From the cell containing the given text, extract its center point as (X, Y) coordinate. 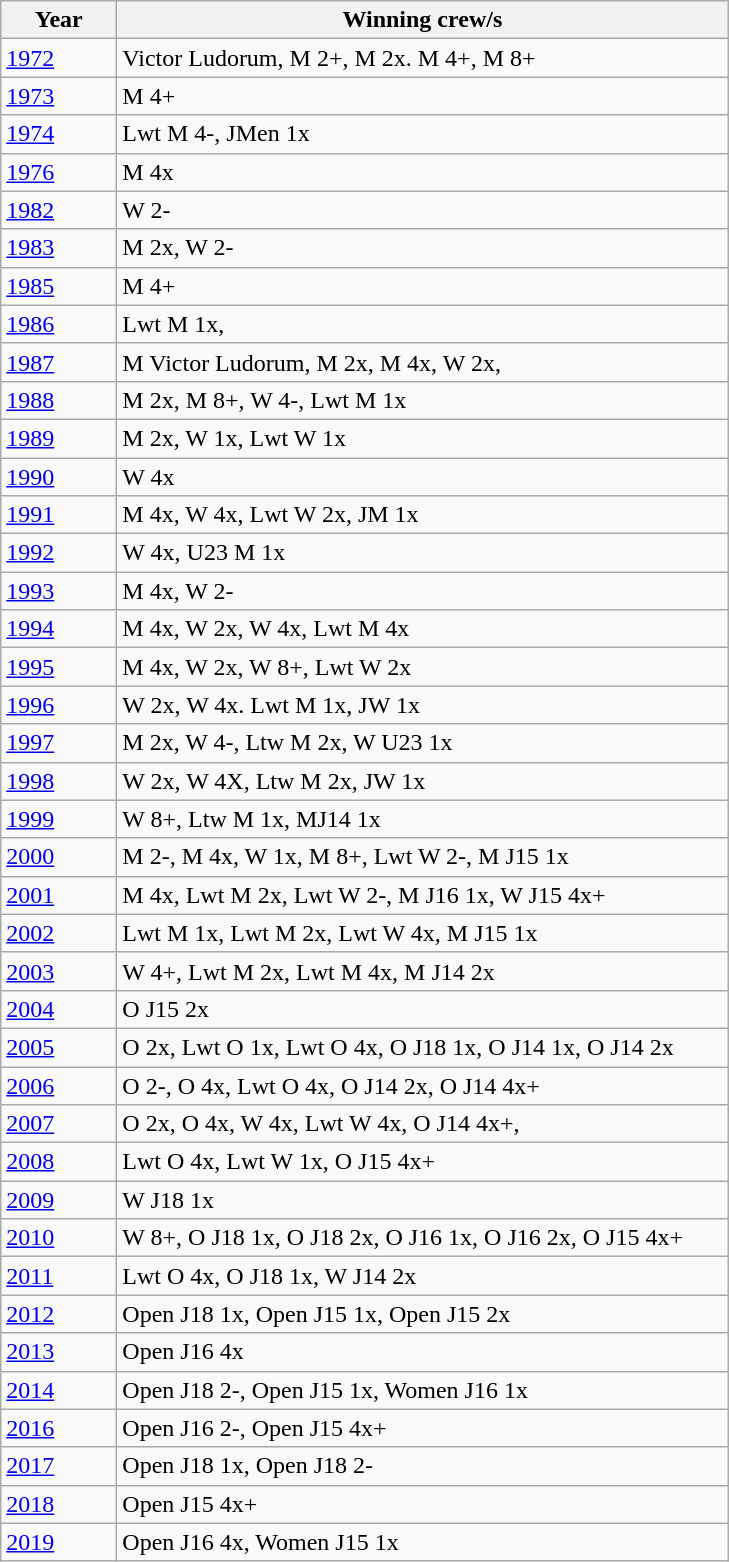
2018 (59, 1504)
2014 (59, 1390)
O J15 2x (422, 1009)
W J18 1x (422, 1200)
Open J18 1x, Open J15 1x, Open J15 2x (422, 1314)
2016 (59, 1428)
1990 (59, 477)
1997 (59, 743)
M 2x, W 1x, Lwt W 1x (422, 438)
2006 (59, 1085)
M 4x (422, 172)
M 4x, W 4x, Lwt W 2x, JM 1x (422, 515)
W 2x, W 4X, Ltw M 2x, JW 1x (422, 781)
2008 (59, 1162)
Lwt M 1x, Lwt M 2x, Lwt W 4x, M J15 1x (422, 933)
2010 (59, 1238)
1988 (59, 400)
Lwt M 1x, (422, 324)
1999 (59, 819)
1987 (59, 362)
W 2x, W 4x. Lwt M 1x, JW 1x (422, 705)
M 4x, W 2x, W 8+, Lwt W 2x (422, 667)
2004 (59, 1009)
W 4+, Lwt M 2x, Lwt M 4x, M J14 2x (422, 971)
O 2-, O 4x, Lwt O 4x, O J14 2x, O J14 4x+ (422, 1085)
2005 (59, 1047)
Victor Ludorum, M 2+, M 2x. M 4+, M 8+ (422, 58)
2011 (59, 1276)
1985 (59, 286)
W 2- (422, 210)
Year (59, 20)
1989 (59, 438)
2009 (59, 1200)
M 2x, W 2- (422, 248)
2002 (59, 933)
M Victor Ludorum, M 2x, M 4x, W 2x, (422, 362)
O 2x, O 4x, W 4x, Lwt W 4x, O J14 4x+, (422, 1124)
2013 (59, 1352)
Open J18 1x, Open J18 2- (422, 1466)
M 4x, W 2x, W 4x, Lwt M 4x (422, 629)
O 2x, Lwt O 1x, Lwt O 4x, O J18 1x, O J14 1x, O J14 2x (422, 1047)
M 4x, W 2- (422, 591)
2019 (59, 1542)
1983 (59, 248)
Winning crew/s (422, 20)
1972 (59, 58)
W 8+, Ltw M 1x, MJ14 1x (422, 819)
M 4x, Lwt M 2x, Lwt W 2-, M J16 1x, W J15 4x+ (422, 895)
Open J15 4x+ (422, 1504)
Lwt O 4x, O J18 1x, W J14 2x (422, 1276)
1996 (59, 705)
1994 (59, 629)
W 8+, O J18 1x, O J18 2x, O J16 1x, O J16 2x, O J15 4x+ (422, 1238)
2003 (59, 971)
Open J16 4x (422, 1352)
Lwt O 4x, Lwt W 1x, O J15 4x+ (422, 1162)
2000 (59, 857)
Open J18 2-, Open J15 1x, Women J16 1x (422, 1390)
W 4x, U23 M 1x (422, 553)
M 2-, M 4x, W 1x, M 8+, Lwt W 2-, M J15 1x (422, 857)
1998 (59, 781)
1982 (59, 210)
1973 (59, 96)
Open J16 4x, Women J15 1x (422, 1542)
1976 (59, 172)
1992 (59, 553)
1995 (59, 667)
2007 (59, 1124)
1991 (59, 515)
1986 (59, 324)
2001 (59, 895)
Open J16 2-, Open J15 4x+ (422, 1428)
M 2x, W 4-, Ltw M 2x, W U23 1x (422, 743)
2012 (59, 1314)
1974 (59, 134)
M 2x, M 8+, W 4-, Lwt M 1x (422, 400)
1993 (59, 591)
Lwt M 4-, JMen 1x (422, 134)
W 4x (422, 477)
2017 (59, 1466)
